Detect which cell encompasses the target text, then output its (x, y) center coordinate. 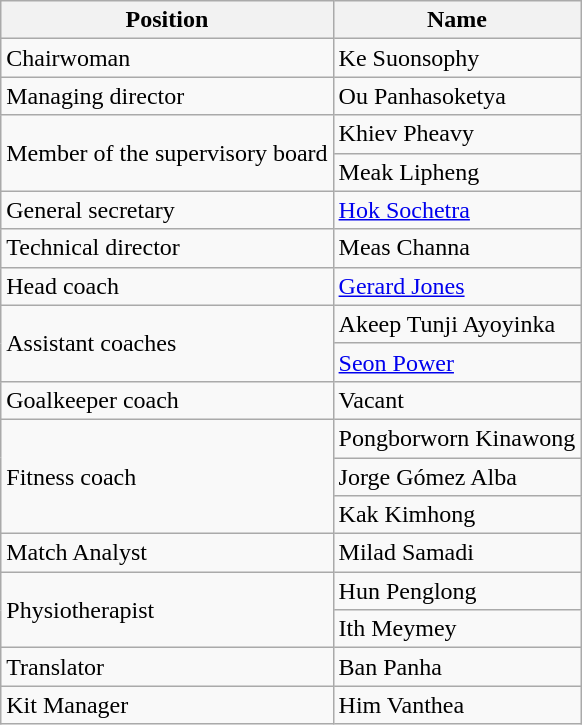
Chairwoman (167, 58)
Ou Panhasoketya (457, 96)
Jorge Gómez Alba (457, 477)
Milad Samadi (457, 553)
Pongborworn Kinawong (457, 438)
Physiotherapist (167, 610)
Hok Sochetra (457, 210)
Hun Penglong (457, 591)
Fitness coach (167, 476)
Translator (167, 667)
Kak Kimhong (457, 515)
General secretary (167, 210)
Head coach (167, 286)
Managing director (167, 96)
Meas Channa (457, 248)
Seon Power (457, 362)
Vacant (457, 400)
Technical director (167, 248)
Ban Panha (457, 667)
Him Vanthea (457, 705)
Assistant coaches (167, 343)
Name (457, 20)
Meak Lipheng (457, 172)
Goalkeeper coach (167, 400)
Akeep Tunji Ayoyinka (457, 324)
Gerard Jones (457, 286)
Khiev Pheavy (457, 134)
Kit Manager (167, 705)
Ith Meymey (457, 629)
Member of the supervisory board (167, 153)
Ke Suonsophy (457, 58)
Match Analyst (167, 553)
Position (167, 20)
